For the text-containing cell, return its midpoint in [x, y] coordinate format. 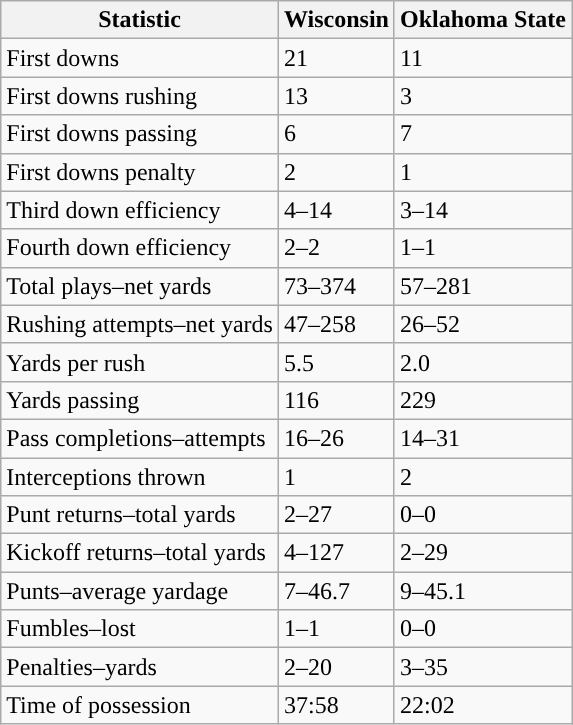
Penalties–yards [140, 667]
Time of possession [140, 705]
Punt returns–total yards [140, 515]
47–258 [336, 324]
2–29 [482, 553]
14–31 [482, 438]
37:58 [336, 705]
Yards per rush [140, 362]
7–46.7 [336, 591]
First downs [140, 58]
Fumbles–lost [140, 629]
4–14 [336, 210]
4–127 [336, 553]
Yards passing [140, 400]
3–14 [482, 210]
3 [482, 96]
11 [482, 58]
26–52 [482, 324]
Interceptions thrown [140, 477]
Statistic [140, 20]
2–20 [336, 667]
First downs rushing [140, 96]
16–26 [336, 438]
229 [482, 400]
Wisconsin [336, 20]
7 [482, 134]
Total plays–net yards [140, 286]
First downs penalty [140, 172]
21 [336, 58]
116 [336, 400]
Oklahoma State [482, 20]
Pass completions–attempts [140, 438]
Punts–average yardage [140, 591]
73–374 [336, 286]
Third down efficiency [140, 210]
Kickoff returns–total yards [140, 553]
Fourth down efficiency [140, 248]
9–45.1 [482, 591]
Rushing attempts–net yards [140, 324]
13 [336, 96]
6 [336, 134]
22:02 [482, 705]
5.5 [336, 362]
2–2 [336, 248]
3–35 [482, 667]
2–27 [336, 515]
2.0 [482, 362]
First downs passing [140, 134]
57–281 [482, 286]
